Return the [x, y] coordinate for the center point of the cell that contains the specified text.  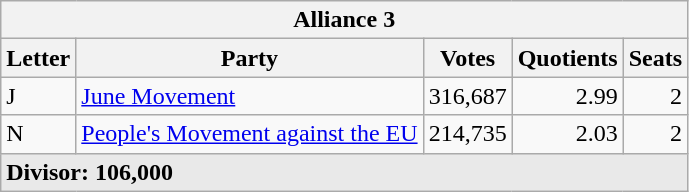
2.03 [568, 134]
Letter [38, 58]
J [38, 96]
2.99 [568, 96]
214,735 [468, 134]
Seats [655, 58]
316,687 [468, 96]
People's Movement against the EU [250, 134]
June Movement [250, 96]
Alliance 3 [344, 20]
Divisor: 106,000 [344, 172]
Quotients [568, 58]
N [38, 134]
Party [250, 58]
Votes [468, 58]
